Determine the [x, y] coordinate at the center of the cell enclosing the given text.  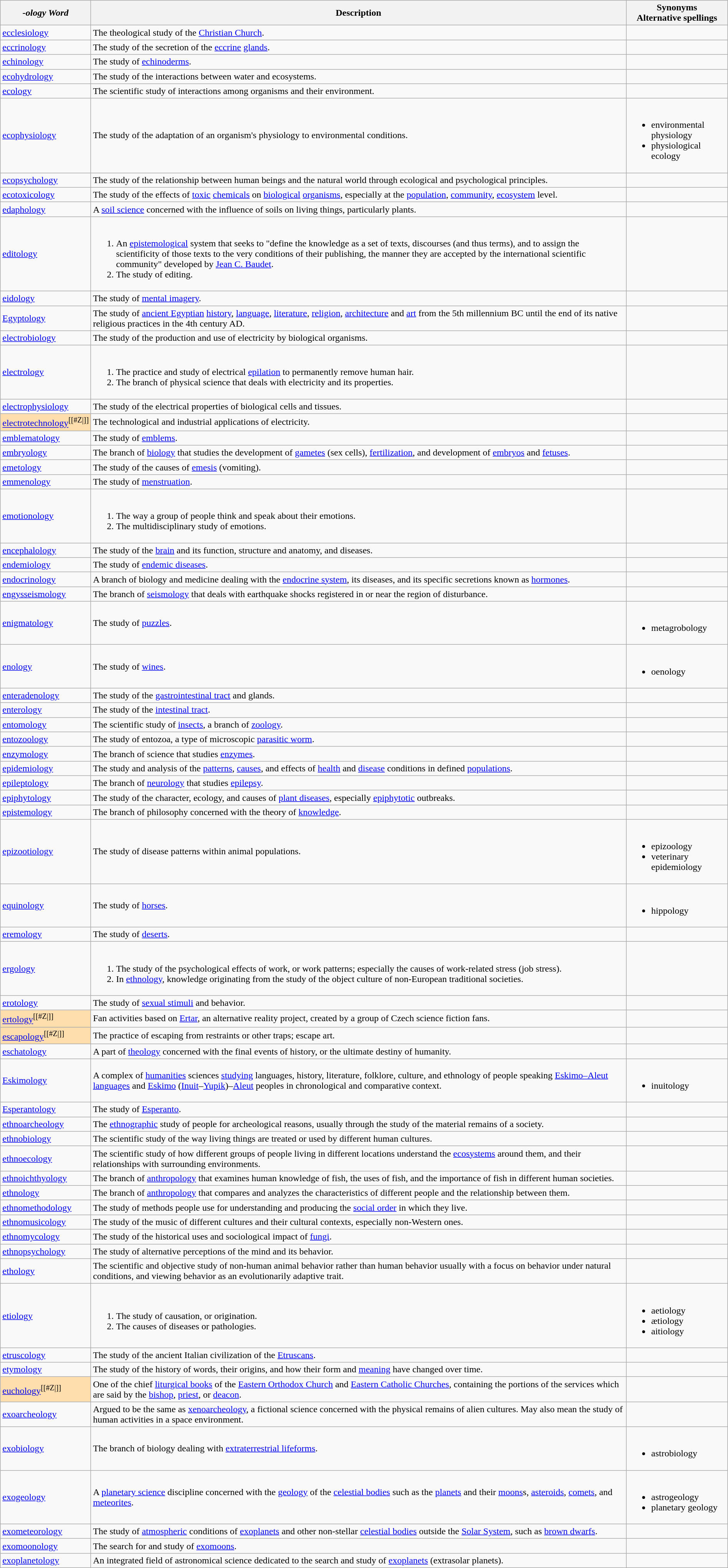
Esperantology [46, 1109]
endocrinology [46, 579]
endemiology [46, 565]
epizootiology [46, 852]
The study of the production and use of electricity by biological organisms. [359, 338]
The branch of philosophy concerned with the theory of knowledge. [359, 812]
entomology [46, 725]
The study of the historical uses and sociological impact of fungi. [359, 1237]
The branch of biology dealing with extraterrestrial lifeforms. [359, 1448]
ethnopsychology [46, 1251]
epileptology [46, 783]
eccrinology [46, 47]
euchology[[#Z|]] [46, 1389]
emetology [46, 467]
The study of horses. [359, 906]
electrophysiology [46, 406]
The study of deserts. [359, 934]
erotology [46, 1003]
etruscology [46, 1355]
ethnomusicology [46, 1222]
enteradenology [46, 695]
The study of Esperanto. [359, 1109]
The branch of anthropology that compares and analyzes the characteristics of different people and the relationship between them. [359, 1193]
equinology [46, 906]
ecohydrology [46, 76]
The study of the electrical properties of biological cells and tissues. [359, 406]
ecophysiology [46, 135]
The study of the secretion of the eccrine glands. [359, 47]
ecotoxicology [46, 195]
The theological study of the Christian Church. [359, 33]
eschatology [46, 1051]
exoplanetology [46, 1560]
ethnomethodology [46, 1207]
eidology [46, 298]
The branch of neurology that studies epilepsy. [359, 783]
The study of echinoderms. [359, 62]
electrology [46, 372]
The study of endemic diseases. [359, 565]
ecopsychology [46, 180]
The study of menstruation. [359, 482]
The study of the gastrointestinal tract and glands. [359, 695]
edaphology [46, 209]
enology [46, 666]
ethnology [46, 1193]
SynonymsAlternative spellings [677, 13]
engysseismology [46, 594]
enigmatology [46, 623]
emotionology [46, 516]
The study of the history of words, their origins, and how their form and meaning have changed over time. [359, 1370]
An integrated field of astronomical science dedicated to the search and study of exoplanets (extrasolar planets). [359, 1560]
A soil science concerned with the influence of soils on living things, particularly plants. [359, 209]
The study of disease patterns within animal populations. [359, 852]
The study of puzzles. [359, 623]
hippology [677, 906]
The study of atmospheric conditions of exoplanets and other non-stellar celestial bodies outside the Solar System, such as brown dwarfs. [359, 1531]
metagrobology [677, 623]
The study of the effects of toxic chemicals on biological organisms, especially at the population, community, ecosystem level. [359, 195]
inuitology [677, 1081]
ertology[[#Z|]] [46, 1018]
aetiologyætiologyaitiology [677, 1315]
emmenology [46, 482]
The scientific study of the way living things are treated or used by different human cultures. [359, 1139]
etymology [46, 1370]
environmental physiologyphysiological ecology [677, 135]
Fan activities based on Ertar, an alternative reality project, created by a group of Czech science fiction fans. [359, 1018]
enzymology [46, 754]
eremology [46, 934]
The study of causation, or origination.The causes of diseases or pathologies. [359, 1315]
exometeorology [46, 1531]
electrobiology [46, 338]
ethnoichthyology [46, 1178]
escapology[[#Z|]] [46, 1035]
The study of the ancient Italian civilization of the Etruscans. [359, 1355]
electrotechnology[[#Z|]] [46, 422]
The study of the relationship between human beings and the natural world through ecological and psychological principles. [359, 180]
The study of alternative perceptions of the mind and its behavior. [359, 1251]
The branch of anthropology that examines human knowledge of fish, the uses of fish, and the importance of fish in different human societies. [359, 1178]
Description [359, 13]
The study of the intestinal tract. [359, 710]
The search for and study of exomoons. [359, 1546]
exomoonology [46, 1546]
The study of wines. [359, 666]
The branch of science that studies enzymes. [359, 754]
The practice of escaping from restraints or other traps; escape art. [359, 1035]
astrogeologyplanetary geology [677, 1497]
astrobiology [677, 1448]
The study of mental imagery. [359, 298]
The study of the causes of emesis (vomiting). [359, 467]
ethnomycology [46, 1237]
encephalology [46, 550]
emblematology [46, 438]
ethology [46, 1271]
The branch of biology that studies the development of gametes (sex cells), fertilization, and development of embryos and fetuses. [359, 452]
ethnobiology [46, 1139]
A branch of biology and medicine dealing with the endocrine system, its diseases, and its specific secretions known as hormones. [359, 579]
ecclesiology [46, 33]
The study of methods people use for understanding and producing the social order in which they live. [359, 1207]
The study of the interactions between water and ecosystems. [359, 76]
epistemology [46, 812]
epiphytology [46, 797]
Eskimology [46, 1081]
The branch of seismology that deals with earthquake shocks registered in or near the region of disturbance. [359, 594]
The study of the adaptation of an organism's physiology to environmental conditions. [359, 135]
exoarcheology [46, 1415]
exogeology [46, 1497]
ergology [46, 969]
The scientific study of insects, a branch of zoology. [359, 725]
The technological and industrial applications of electricity. [359, 422]
The way a group of people think and speak about their emotions.The multidisciplinary study of emotions. [359, 516]
enterology [46, 710]
exobiology [46, 1448]
The study of the character, ecology, and causes of plant diseases, especially epiphytotic outbreaks. [359, 797]
The study of the music of different cultures and their cultural contexts, especially non-Western ones. [359, 1222]
ecology [46, 91]
-ology Word [46, 13]
epizoologyveterinary epidemiology [677, 852]
oenology [677, 666]
ethnoecology [46, 1158]
editology [46, 254]
echinology [46, 62]
The study and analysis of the patterns, causes, and effects of health and disease conditions in defined populations. [359, 768]
embryology [46, 452]
entozoology [46, 739]
ethnoarcheology [46, 1124]
The study of emblems. [359, 438]
Egyptology [46, 318]
etiology [46, 1315]
The study of the brain and its function, structure and anatomy, and diseases. [359, 550]
The study of entozoa, a type of microscopic parasitic worm. [359, 739]
The ethnographic study of people for archeological reasons, usually through the study of the material remains of a society. [359, 1124]
The study of sexual stimuli and behavior. [359, 1003]
epidemiology [46, 768]
A part of theology concerned with the final events of history, or the ultimate destiny of humanity. [359, 1051]
The scientific study of interactions among organisms and their environment. [359, 91]
